Locate the cell with the specified text and output its (X, Y) center coordinate. 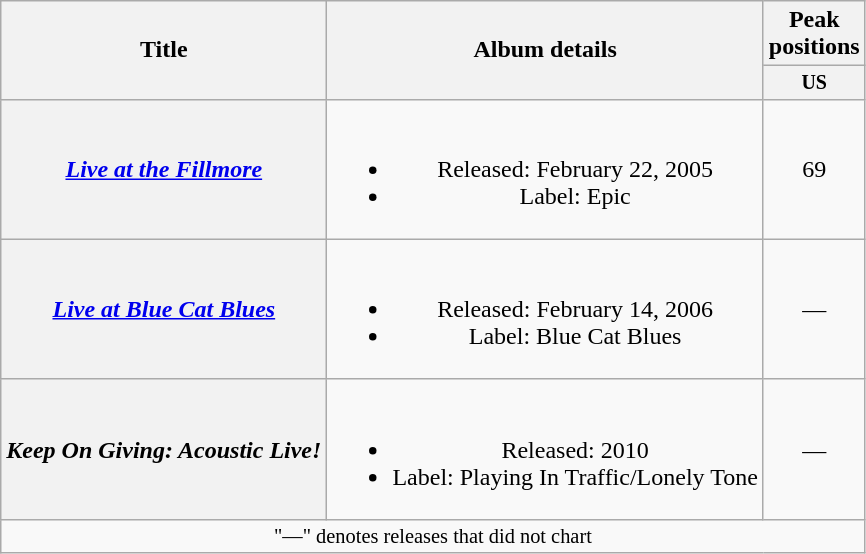
Album details (545, 50)
"—" denotes releases that did not chart (433, 536)
US (814, 82)
Released: February 22, 2005Label: Epic (545, 169)
69 (814, 169)
Keep On Giving: Acoustic Live! (164, 449)
Released: 2010Label: Playing In Traffic/Lonely Tone (545, 449)
Peak positions (814, 34)
Live at Blue Cat Blues (164, 309)
Title (164, 50)
Released: February 14, 2006Label: Blue Cat Blues (545, 309)
Live at the Fillmore (164, 169)
